Pinpoint the cell where the given text exists, returning its (X, Y) midpoint coordinate. 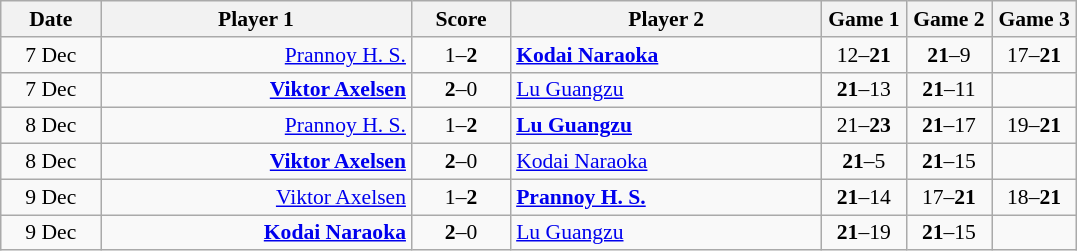
Game 1 (864, 19)
12–21 (864, 55)
Date (51, 19)
Game 2 (948, 19)
Player 1 (256, 19)
21–17 (948, 126)
18–21 (1034, 197)
19–21 (1034, 126)
21–9 (948, 55)
21–14 (864, 197)
Player 2 (666, 19)
21–5 (864, 162)
Game 3 (1034, 19)
Score (461, 19)
21–11 (948, 90)
21–13 (864, 90)
21–19 (864, 233)
21–23 (864, 126)
